Determine the (X, Y) coordinate at the center of the cell enclosing the given text.  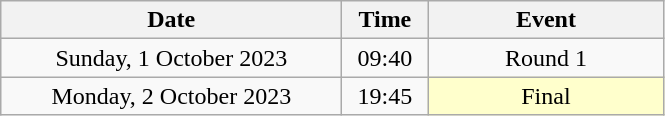
Date (172, 20)
19:45 (385, 96)
Event (546, 20)
09:40 (385, 58)
Final (546, 96)
Round 1 (546, 58)
Sunday, 1 October 2023 (172, 58)
Monday, 2 October 2023 (172, 96)
Time (385, 20)
